Pinpoint the cell where the given text exists, returning its [X, Y] midpoint coordinate. 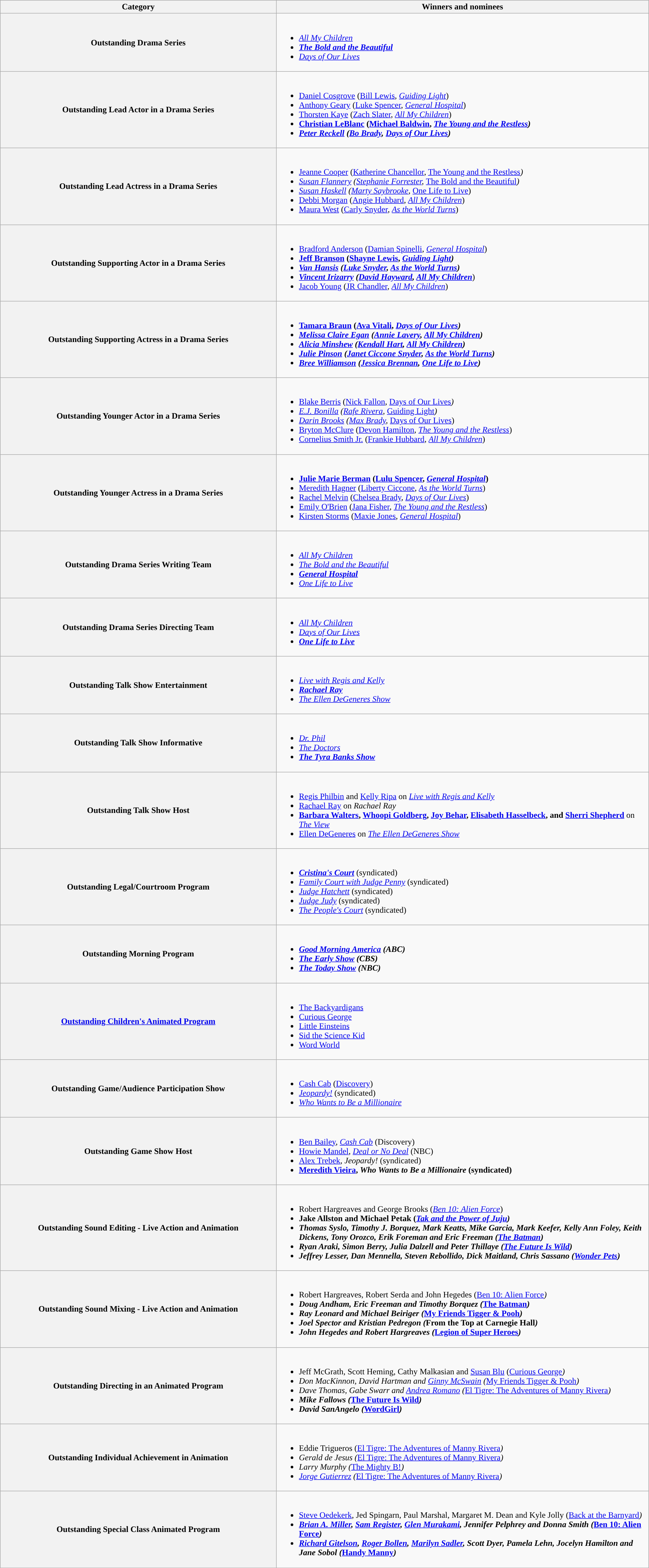
Outstanding Younger Actor in a Drama Series [138, 416]
Dr. PhilThe DoctorsThe Tyra Banks Show [462, 743]
Outstanding Game Show Host [138, 1151]
Outstanding Lead Actor in a Drama Series [138, 110]
Outstanding Talk Show Host [138, 810]
Outstanding Lead Actress in a Drama Series [138, 186]
Cash Cab (Discovery)Jeopardy! (syndicated)Who Wants to Be a Millionaire [462, 1089]
Outstanding Legal/Courtroom Program [138, 887]
All My ChildrenThe Bold and the BeautifulGeneral HospitalOne Life to Live [462, 564]
Outstanding Individual Achievement in Animation [138, 1457]
Winners and nominees [462, 7]
Outstanding Supporting Actress in a Drama Series [138, 340]
Outstanding Drama Series [138, 42]
Outstanding Sound Mixing - Live Action and Animation [138, 1309]
Live with Regis and KellyRachael RayThe Ellen DeGeneres Show [462, 685]
All My ChildrenDays of Our LivesOne Life to Live [462, 627]
Outstanding Directing in an Animated Program [138, 1385]
Outstanding Drama Series Directing Team [138, 627]
All My ChildrenThe Bold and the BeautifulDays of Our Lives [462, 42]
Outstanding Special Class Animated Program [138, 1530]
The BackyardigansCurious GeorgeLittle EinsteinsSid the Science KidWord World [462, 1022]
Outstanding Morning Program [138, 954]
Outstanding Talk Show Entertainment [138, 685]
Outstanding Younger Actress in a Drama Series [138, 493]
Outstanding Game/Audience Participation Show [138, 1089]
Outstanding Children's Animated Program [138, 1022]
Outstanding Talk Show Informative [138, 743]
Outstanding Sound Editing - Live Action and Animation [138, 1228]
Outstanding Drama Series Writing Team [138, 564]
Outstanding Supporting Actor in a Drama Series [138, 263]
Category [138, 7]
Good Morning America (ABC)The Early Show (CBS)The Today Show (NBC) [462, 954]
